Output the [x, y] coordinate of the center of the cell containing the given text.  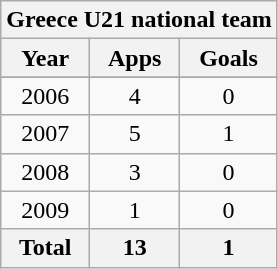
5 [135, 134]
4 [135, 96]
2006 [46, 96]
Total [46, 248]
Year [46, 58]
Apps [135, 58]
2007 [46, 134]
2009 [46, 210]
Goals [229, 58]
13 [135, 248]
2008 [46, 172]
3 [135, 172]
Greece U21 national team [140, 20]
